Capture the cell that displays the provided text and extract its (x, y) central coordinate. 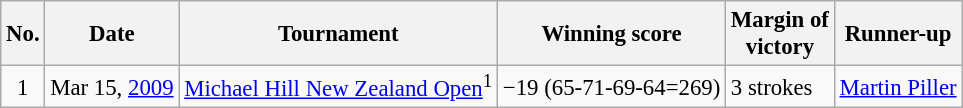
Michael Hill New Zealand Open1 (338, 87)
3 strokes (780, 87)
−19 (65-71-69-64=269) (612, 87)
No. (23, 34)
Date (112, 34)
1 (23, 87)
Winning score (612, 34)
Tournament (338, 34)
Martin Piller (898, 87)
Mar 15, 2009 (112, 87)
Runner-up (898, 34)
Margin ofvictory (780, 34)
